Extract the [X, Y] coordinate from the center of the cell holding the provided text.  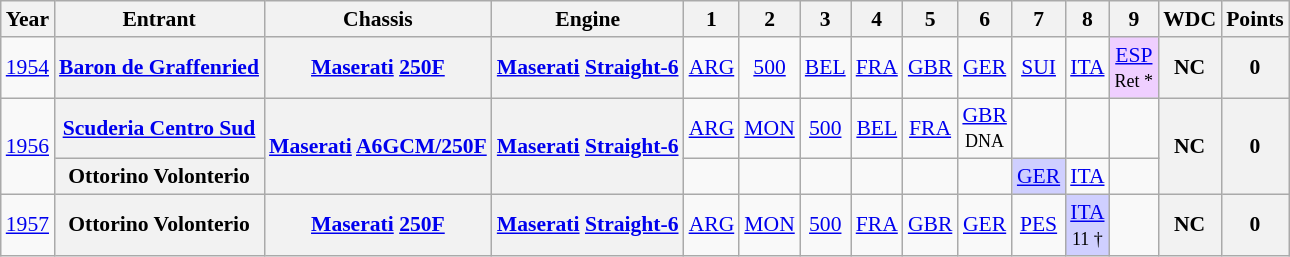
Year [28, 19]
4 [877, 19]
Engine [588, 19]
ESPRet * [1134, 68]
ITA11 † [1087, 226]
Baron de Graffenried [159, 68]
8 [1087, 19]
Maserati A6GCM/250F [378, 146]
Entrant [159, 19]
Scuderia Centro Sud [159, 128]
1956 [28, 146]
Points [1255, 19]
PES [1038, 226]
6 [984, 19]
1957 [28, 226]
1 [712, 19]
3 [826, 19]
9 [1134, 19]
5 [930, 19]
SUI [1038, 68]
WDC [1190, 19]
Chassis [378, 19]
7 [1038, 19]
2 [770, 19]
GBRDNA [984, 128]
1954 [28, 68]
